Locate the cell with the specified text and output its (X, Y) center coordinate. 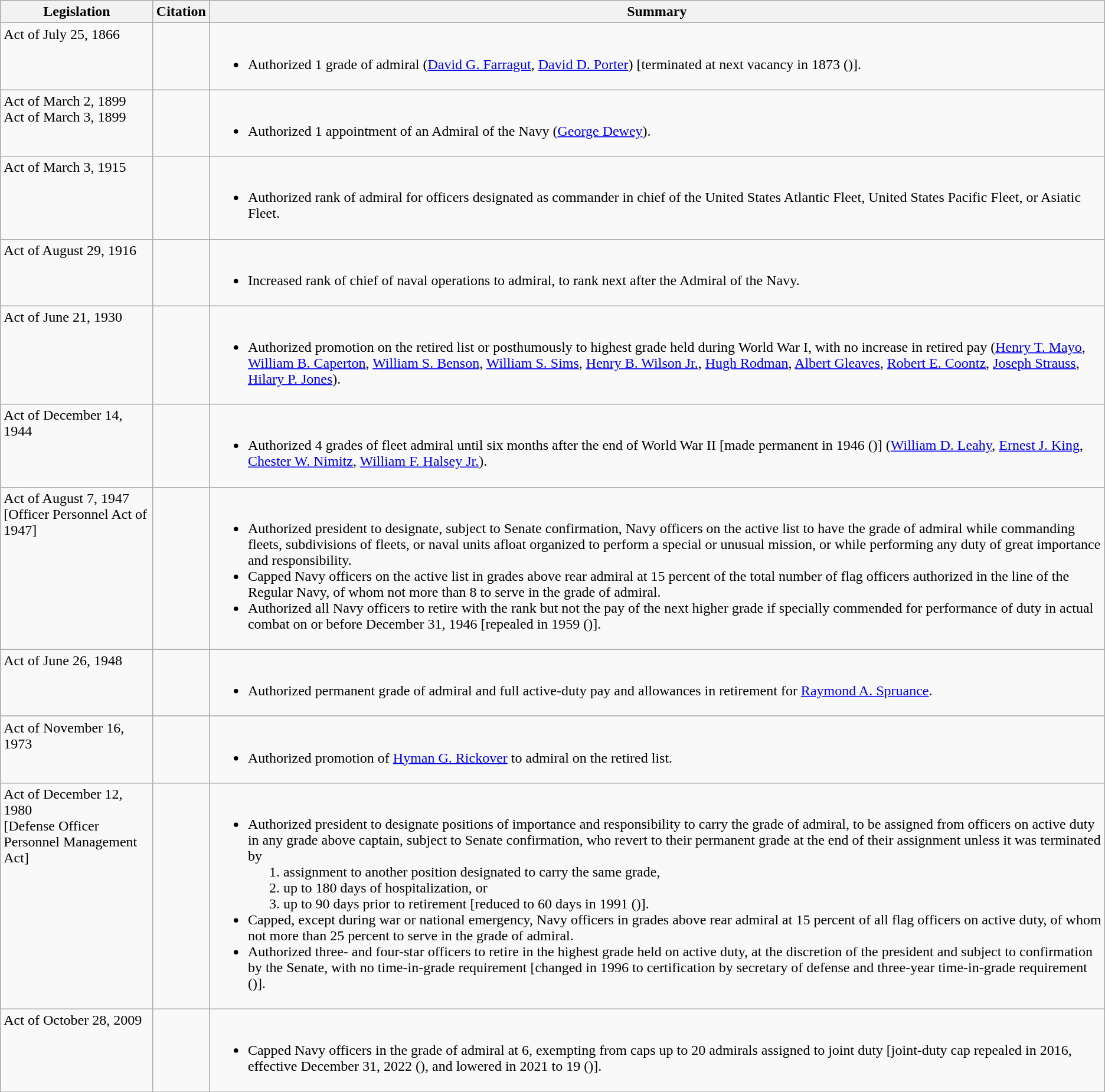
Act of March 3, 1915 (77, 198)
Act of December 14, 1944 (77, 446)
Act of October 28, 2009 (77, 1050)
Authorized permanent grade of admiral and full active-duty pay and allowances in retirement for Raymond A. Spruance. (656, 682)
Act of March 2, 1899Act of March 3, 1899 (77, 123)
Act of June 26, 1948 (77, 682)
Legislation (77, 12)
Summary (656, 12)
Increased rank of chief of naval operations to admiral, to rank next after the Admiral of the Navy. (656, 273)
Act of June 21, 1930 (77, 355)
Citation (181, 12)
Act of August 7, 1947[Officer Personnel Act of 1947] (77, 568)
Act of December 12, 1980[Defense Officer Personnel Management Act] (77, 896)
Act of July 25, 1866 (77, 57)
Authorized 1 appointment of an Admiral of the Navy (George Dewey). (656, 123)
Act of November 16, 1973 (77, 750)
Authorized promotion of Hyman G. Rickover to admiral on the retired list. (656, 750)
Act of August 29, 1916 (77, 273)
Authorized 1 grade of admiral (David G. Farragut, David D. Porter) [terminated at next vacancy in 1873 ()]. (656, 57)
